Determine the [X, Y] coordinate at the center of the cell enclosing the given text.  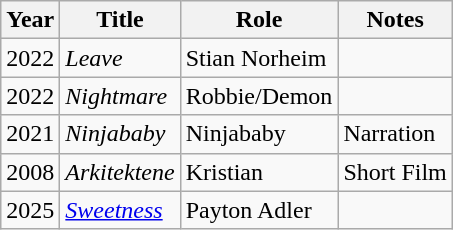
2025 [30, 210]
Notes [395, 20]
Role [259, 20]
Nightmare [120, 96]
Arkitektene [120, 172]
Title [120, 20]
Leave [120, 58]
Narration [395, 134]
Stian Norheim [259, 58]
Kristian [259, 172]
Payton Adler [259, 210]
2008 [30, 172]
Short Film [395, 172]
2021 [30, 134]
Robbie/Demon [259, 96]
Year [30, 20]
Sweetness [120, 210]
